Provide the (X, Y) coordinate of the cell's center where the given text is located.  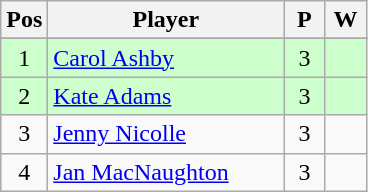
4 (24, 172)
Pos (24, 20)
Player (166, 20)
Kate Adams (166, 96)
Carol Ashby (166, 58)
P (304, 20)
1 (24, 58)
2 (24, 96)
Jenny Nicolle (166, 134)
Jan MacNaughton (166, 172)
W (346, 20)
